Capture the cell that displays the provided text and extract its (X, Y) central coordinate. 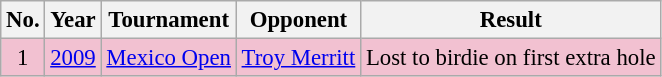
2009 (73, 58)
Lost to birdie on first extra hole (511, 58)
Opponent (298, 20)
1 (23, 58)
Result (511, 20)
Year (73, 20)
Troy Merritt (298, 58)
Mexico Open (168, 58)
Tournament (168, 20)
No. (23, 20)
